For the text-containing cell, return its midpoint in [x, y] coordinate format. 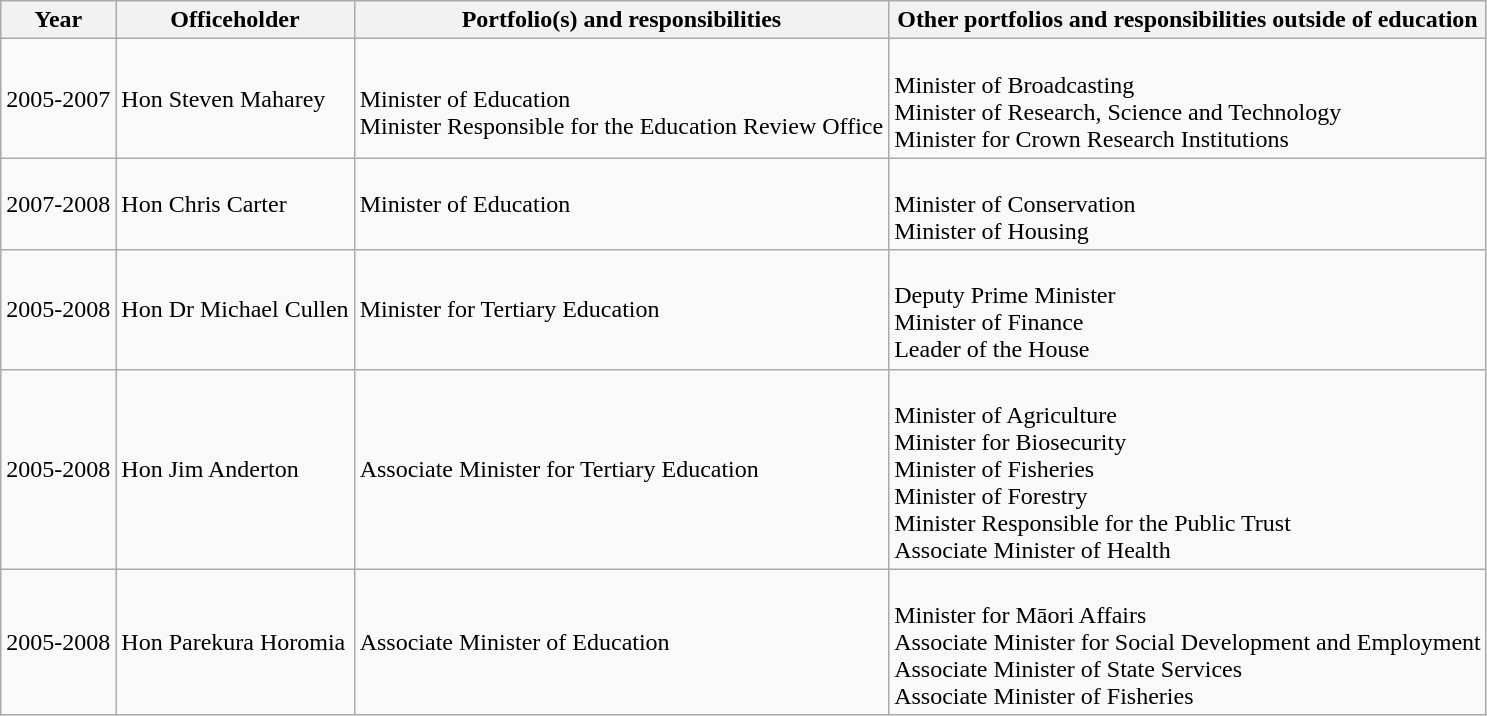
Minister for Māori AffairsAssociate Minister for Social Development and EmploymentAssociate Minister of State ServicesAssociate Minister of Fisheries [1188, 642]
Officeholder [235, 20]
Minister of ConservationMinister of Housing [1188, 204]
Hon Steven Maharey [235, 98]
Associate Minister of Education [621, 642]
Minister for Tertiary Education [621, 310]
Portfolio(s) and responsibilities [621, 20]
Minister of BroadcastingMinister of Research, Science and TechnologyMinister for Crown Research Institutions [1188, 98]
2007-2008 [58, 204]
2005-2007 [58, 98]
Associate Minister for Tertiary Education [621, 469]
Hon Parekura Horomia [235, 642]
Minister of Education [621, 204]
Other portfolios and responsibilities outside of education [1188, 20]
Hon Dr Michael Cullen [235, 310]
Hon Chris Carter [235, 204]
Deputy Prime MinisterMinister of FinanceLeader of the House [1188, 310]
Year [58, 20]
Minister of EducationMinister Responsible for the Education Review Office [621, 98]
Hon Jim Anderton [235, 469]
